Find where the given text appears and provide that cell's center as [X, Y] coordinate. 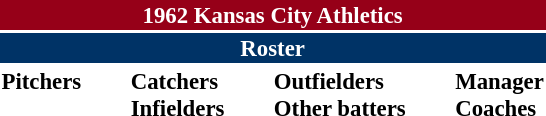
Roster [272, 48]
1962 Kansas City Athletics [272, 15]
